Return the [x, y] coordinate for the center point of the cell that contains the specified text.  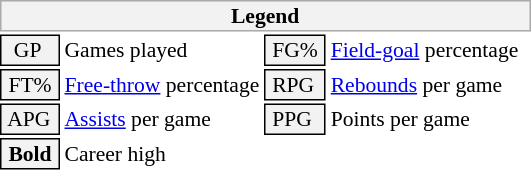
Rebounds per game [430, 85]
Bold [30, 154]
RPG [295, 85]
PPG [295, 120]
Free-throw percentage [162, 85]
GP [30, 50]
Career high [162, 154]
FG% [295, 50]
FT% [30, 85]
Field-goal percentage [430, 50]
Points per game [430, 120]
Assists per game [162, 120]
Games played [162, 50]
APG [30, 120]
Legend [265, 16]
